Provide the (x, y) coordinate of the cell's center where the given text is located.  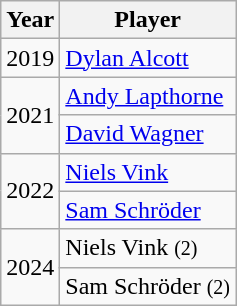
Andy Lapthorne (148, 96)
2024 (30, 267)
Sam Schröder (2) (148, 286)
Sam Schröder (148, 210)
2019 (30, 58)
2022 (30, 191)
Dylan Alcott (148, 58)
2021 (30, 115)
Niels Vink (2) (148, 248)
Year (30, 20)
David Wagner (148, 134)
Niels Vink (148, 172)
Player (148, 20)
